Search for the cell housing the specified text and yield its (X, Y) center coordinate. 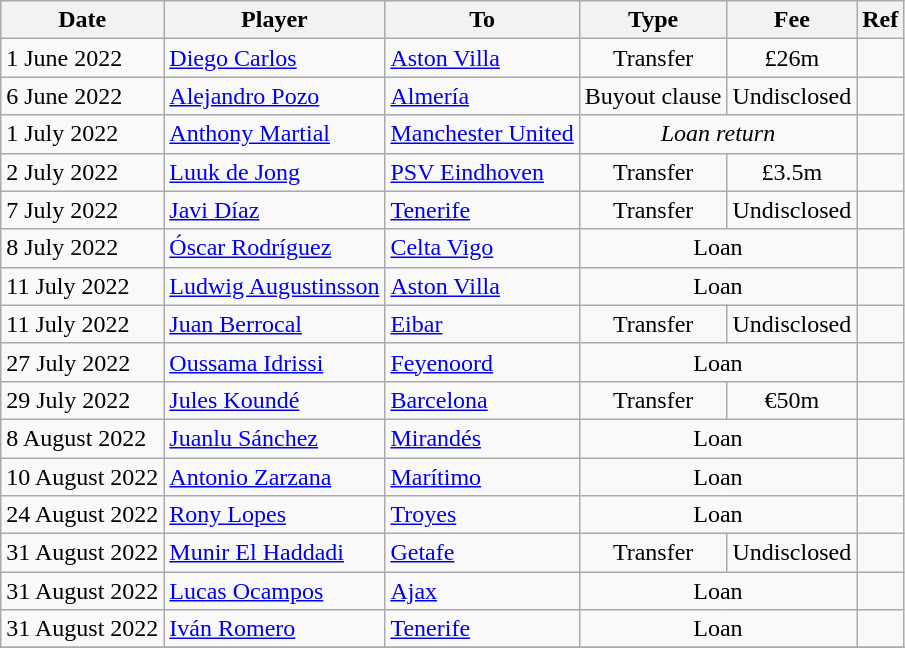
Eibar (482, 324)
Jules Koundé (274, 400)
Mirandés (482, 438)
1 June 2022 (82, 58)
Luuk de Jong (274, 172)
Type (653, 20)
Fee (792, 20)
Oussama Idrissi (274, 362)
Barcelona (482, 400)
€50m (792, 400)
2 July 2022 (82, 172)
Ref (880, 20)
Juan Berrocal (274, 324)
6 June 2022 (82, 96)
29 July 2022 (82, 400)
Buyout clause (653, 96)
PSV Eindhoven (482, 172)
10 August 2022 (82, 477)
Getafe (482, 553)
8 July 2022 (82, 248)
£26m (792, 58)
Ajax (482, 591)
Alejandro Pozo (274, 96)
Feyenoord (482, 362)
24 August 2022 (82, 515)
Player (274, 20)
To (482, 20)
Diego Carlos (274, 58)
Munir El Haddadi (274, 553)
27 July 2022 (82, 362)
Almería (482, 96)
1 July 2022 (82, 134)
8 August 2022 (82, 438)
Loan return (718, 134)
Celta Vigo (482, 248)
Óscar Rodríguez (274, 248)
Javi Díaz (274, 210)
Troyes (482, 515)
Marítimo (482, 477)
£3.5m (792, 172)
7 July 2022 (82, 210)
Anthony Martial (274, 134)
Manchester United (482, 134)
Iván Romero (274, 629)
Rony Lopes (274, 515)
Antonio Zarzana (274, 477)
Date (82, 20)
Lucas Ocampos (274, 591)
Juanlu Sánchez (274, 438)
Ludwig Augustinsson (274, 286)
